Pinpoint the cell where the given text exists, returning its (x, y) midpoint coordinate. 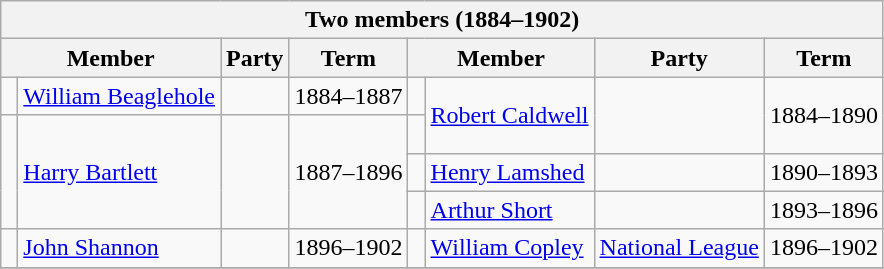
William Copley (510, 248)
1890–1893 (824, 172)
National League (679, 248)
1893–1896 (824, 210)
Two members (1884–1902) (442, 20)
1887–1896 (348, 172)
1884–1887 (348, 96)
Harry Bartlett (120, 172)
John Shannon (120, 248)
Henry Lamshed (510, 172)
1884–1890 (824, 115)
Robert Caldwell (510, 115)
Arthur Short (510, 210)
William Beaglehole (120, 96)
